Return the [x, y] coordinate for the center point of the cell that contains the specified text.  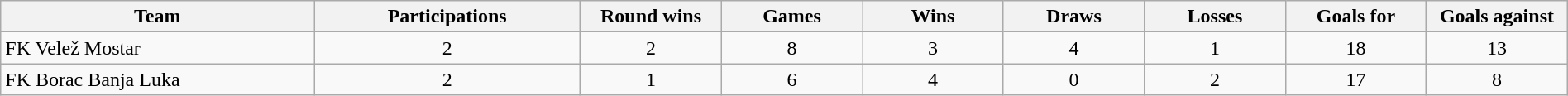
Goals for [1355, 17]
Losses [1215, 17]
Round wins [651, 17]
FK Velež Mostar [157, 48]
3 [933, 48]
Goals against [1497, 17]
Team [157, 17]
Wins [933, 17]
Draws [1073, 17]
18 [1355, 48]
6 [791, 79]
Participations [447, 17]
FK Borac Banja Luka [157, 79]
Games [791, 17]
13 [1497, 48]
0 [1073, 79]
17 [1355, 79]
